Extract the (X, Y) coordinate from the center of the cell holding the provided text.  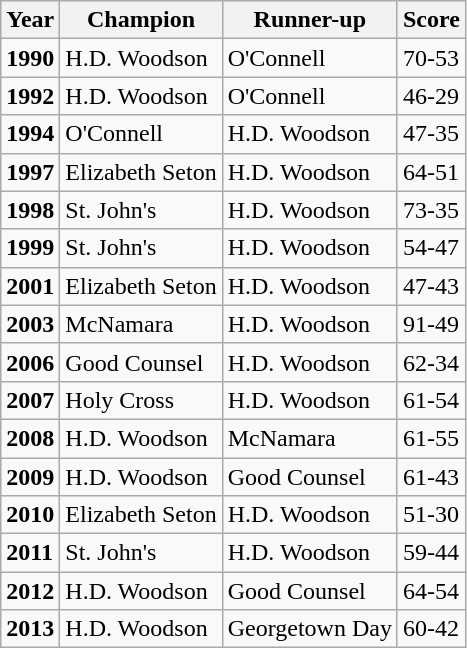
1997 (30, 172)
61-43 (431, 477)
2001 (30, 286)
Year (30, 20)
61-55 (431, 438)
64-51 (431, 172)
2007 (30, 400)
51-30 (431, 515)
47-43 (431, 286)
Runner-up (310, 20)
2003 (30, 324)
60-42 (431, 629)
1990 (30, 58)
1999 (30, 248)
59-44 (431, 553)
2008 (30, 438)
2009 (30, 477)
91-49 (431, 324)
1992 (30, 96)
64-54 (431, 591)
2013 (30, 629)
47-35 (431, 134)
2011 (30, 553)
Score (431, 20)
46-29 (431, 96)
70-53 (431, 58)
Georgetown Day (310, 629)
62-34 (431, 362)
Champion (141, 20)
54-47 (431, 248)
2012 (30, 591)
1994 (30, 134)
2006 (30, 362)
73-35 (431, 210)
1998 (30, 210)
61-54 (431, 400)
2010 (30, 515)
Holy Cross (141, 400)
